Scan for the cell matching the given text and deliver its [X, Y] coordinate at center. 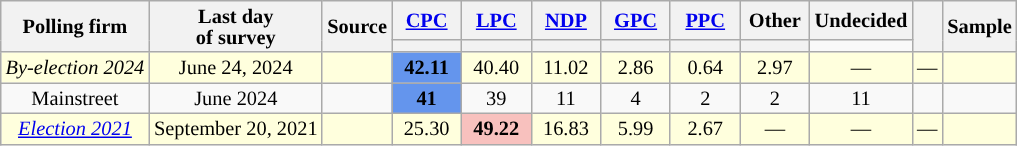
40.40 [496, 68]
0.64 [705, 68]
June 2024 [236, 98]
Polling firm [75, 26]
Source [356, 26]
NDP [566, 20]
49.22 [496, 128]
16.83 [566, 128]
5.99 [636, 128]
Other [775, 20]
42.11 [427, 68]
11.02 [566, 68]
By-election 2024 [75, 68]
25.30 [427, 128]
PPC [705, 20]
2.97 [775, 68]
4 [636, 98]
September 20, 2021 [236, 128]
39 [496, 98]
Undecided [862, 20]
Election 2021 [75, 128]
Mainstreet [75, 98]
GPC [636, 20]
Sample [979, 26]
LPC [496, 20]
Last day of survey [236, 26]
41 [427, 98]
2.67 [705, 128]
CPC [427, 20]
2.86 [636, 68]
June 24, 2024 [236, 68]
